Search for the cell housing the specified text and yield its (X, Y) center coordinate. 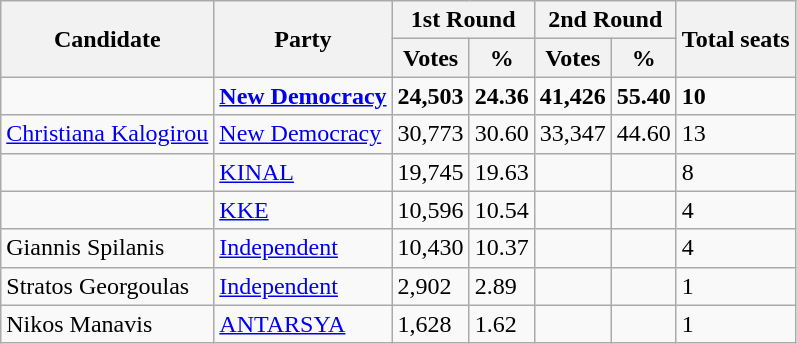
1,628 (430, 324)
Christiana Kalogirou (108, 134)
2,902 (430, 286)
Candidate (108, 39)
10 (736, 96)
1st Round (463, 20)
33,347 (572, 134)
ANTARSYA (303, 324)
2.89 (502, 286)
8 (736, 172)
10,596 (430, 210)
30,773 (430, 134)
19,745 (430, 172)
24,503 (430, 96)
44.60 (644, 134)
30.60 (502, 134)
Party (303, 39)
Stratos Georgoulas (108, 286)
24.36 (502, 96)
1.62 (502, 324)
Nikos Manavis (108, 324)
55.40 (644, 96)
41,426 (572, 96)
Total seats (736, 39)
10,430 (430, 248)
Giannis Spilanis (108, 248)
13 (736, 134)
19.63 (502, 172)
10.37 (502, 248)
10.54 (502, 210)
KINAL (303, 172)
2nd Round (605, 20)
KKE (303, 210)
